Provide the [x, y] coordinate of the cell's center where the given text is located.  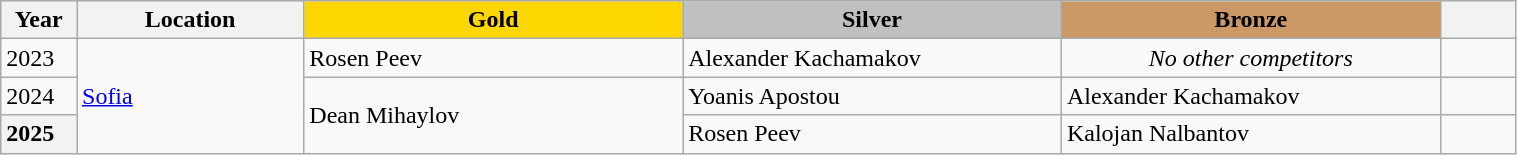
Dean Mihaylov [494, 115]
Year [39, 20]
2025 [39, 134]
Sofia [190, 96]
Gold [494, 20]
Silver [872, 20]
Kalojan Nalbantov [1250, 134]
Location [190, 20]
2024 [39, 96]
No other competitors [1250, 58]
Yoanis Apostou [872, 96]
2023 [39, 58]
Bronze [1250, 20]
